Provide the (x, y) coordinate of the cell's center where the given text is located.  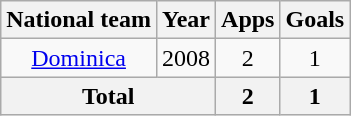
2008 (186, 58)
Apps (248, 20)
Total (108, 96)
National team (79, 20)
Year (186, 20)
Goals (315, 20)
Dominica (79, 58)
